Detect which cell encompasses the target text, then output its (x, y) center coordinate. 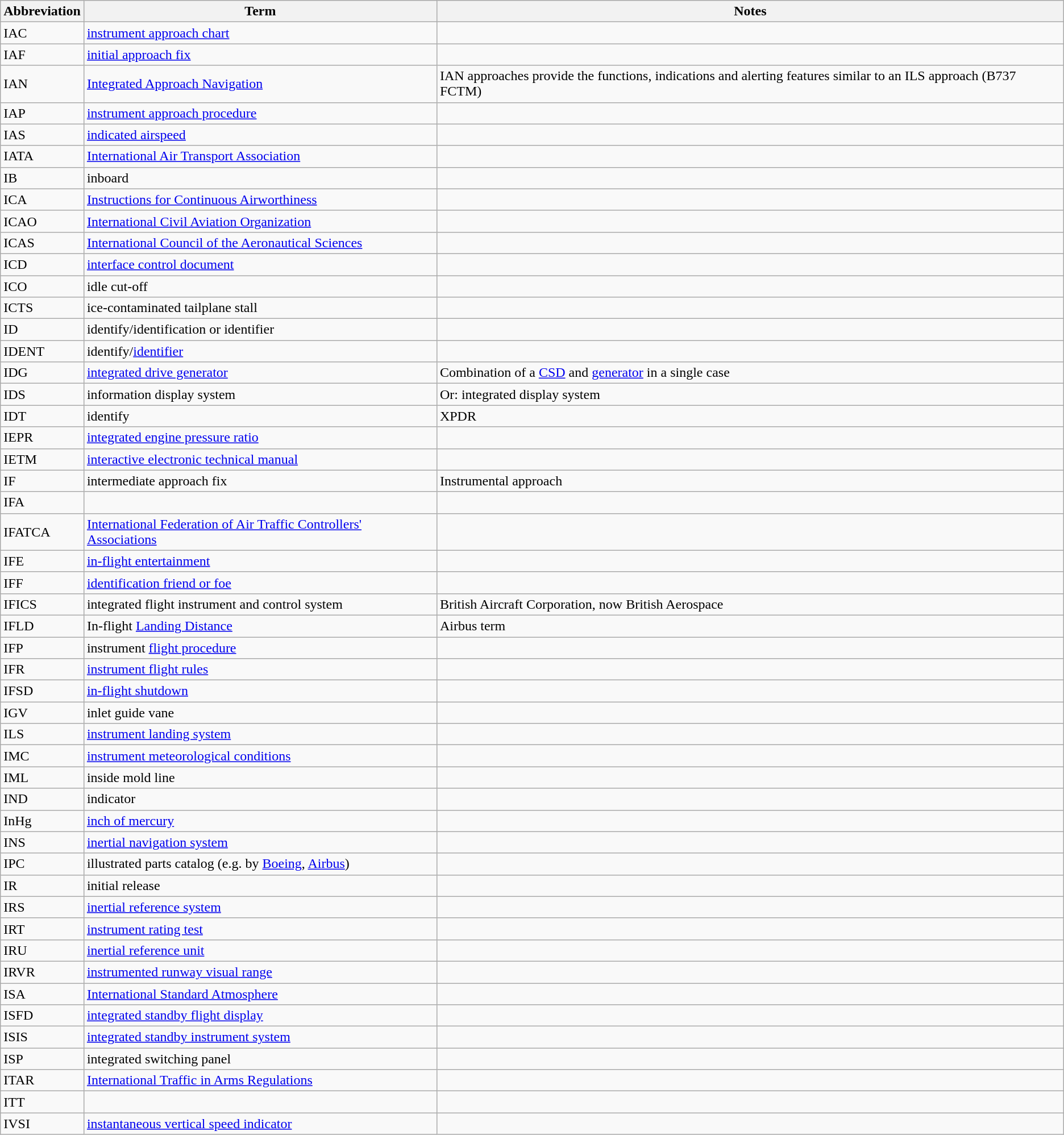
inertial navigation system (260, 842)
ISA (42, 994)
instrument rating test (260, 929)
Airbus term (750, 626)
inertial reference system (260, 907)
IND (42, 799)
instrument flight rules (260, 670)
IAN approaches provide the functions, indications and alerting features similar to an ILS approach (B737 FCTM) (750, 84)
International Standard Atmosphere (260, 994)
IRU (42, 950)
IETM (42, 459)
ICAS (42, 243)
inertial reference unit (260, 950)
integrated engine pressure ratio (260, 438)
International Federation of Air Traffic Controllers' Associations (260, 532)
ICD (42, 264)
inboard (260, 178)
instrumented runway visual range (260, 972)
initial release (260, 885)
interactive electronic technical manual (260, 459)
IPC (42, 864)
ICAO (42, 221)
IDT (42, 416)
IR (42, 885)
International Civil Aviation Organization (260, 221)
IML (42, 778)
identify/identifier (260, 351)
IRS (42, 907)
IFF (42, 583)
initial approach fix (260, 55)
illustrated parts catalog (e.g. by Boeing, Airbus) (260, 864)
Instructions for Continuous Airworthiness (260, 199)
Combination of a CSD and generator in a single case (750, 373)
instrument meteorological conditions (260, 756)
identify/identification or identifier (260, 330)
International Traffic in Arms Regulations (260, 1080)
International Council of the Aeronautical Sciences (260, 243)
IAF (42, 55)
IDG (42, 373)
IFR (42, 670)
ICO (42, 286)
INS (42, 842)
ITT (42, 1102)
IDENT (42, 351)
Instrumental approach (750, 481)
IFATCA (42, 532)
identification friend or foe (260, 583)
IFP (42, 647)
IAS (42, 135)
in-flight entertainment (260, 561)
idle cut-off (260, 286)
IVSI (42, 1124)
IFE (42, 561)
IMC (42, 756)
in-flight shutdown (260, 691)
indicated airspeed (260, 135)
ICTS (42, 308)
Notes (750, 11)
instrument approach procedure (260, 113)
IFICS (42, 604)
IB (42, 178)
instrument flight procedure (260, 647)
IRT (42, 929)
integrated standby flight display (260, 1016)
ITAR (42, 1080)
IDS (42, 394)
IFSD (42, 691)
inch of mercury (260, 821)
Integrated Approach Navigation (260, 84)
interface control document (260, 264)
IAN (42, 84)
IRVR (42, 972)
ICA (42, 199)
instantaneous vertical speed indicator (260, 1124)
IATA (42, 156)
integrated drive generator (260, 373)
ID (42, 330)
IAP (42, 113)
International Air Transport Association (260, 156)
IFLD (42, 626)
intermediate approach fix (260, 481)
Term (260, 11)
In-flight Landing Distance (260, 626)
ISIS (42, 1037)
Or: integrated display system (750, 394)
integrated standby instrument system (260, 1037)
British Aircraft Corporation, now British Aerospace (750, 604)
identify (260, 416)
indicator (260, 799)
ILS (42, 734)
ISP (42, 1059)
IAC (42, 33)
integrated switching panel (260, 1059)
information display system (260, 394)
IEPR (42, 438)
XPDR (750, 416)
IF (42, 481)
integrated flight instrument and control system (260, 604)
ice-contaminated tailplane stall (260, 308)
InHg (42, 821)
ISFD (42, 1016)
inside mold line (260, 778)
Abbreviation (42, 11)
IFA (42, 502)
instrument approach chart (260, 33)
inlet guide vane (260, 713)
IGV (42, 713)
instrument landing system (260, 734)
